Detect which cell encompasses the target text, then output its (X, Y) center coordinate. 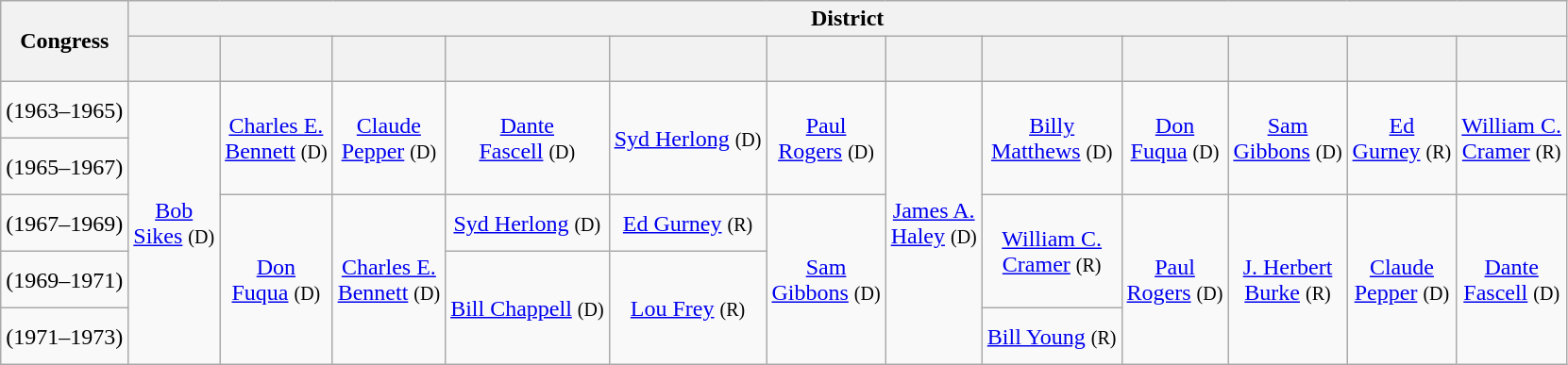
J. HerbertBurke (R) (1288, 280)
James A.Haley (D) (934, 224)
District (848, 19)
(1969–1971) (64, 280)
(1967–1969) (64, 224)
Ed Gurney (R) (687, 224)
(1965–1967) (64, 167)
Bill Chappell (D) (528, 308)
BillyMatthews (D) (1052, 139)
EdGurney (R) (1402, 139)
Bill Young (R) (1052, 337)
(1963–1965) (64, 110)
Lou Frey (R) (687, 308)
Congress (64, 41)
BobSikes (D) (174, 224)
(1971–1973) (64, 337)
